Pinpoint the cell where the given text exists, returning its [x, y] midpoint coordinate. 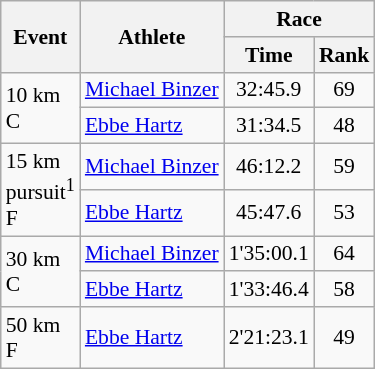
1'33:46.4 [269, 290]
1'35:00.1 [269, 254]
58 [344, 290]
53 [344, 213]
32:45.9 [269, 90]
45:47.6 [269, 213]
10 km C [40, 108]
46:12.2 [269, 167]
30 km C [40, 272]
31:34.5 [269, 126]
Time [269, 55]
50 km F [40, 338]
59 [344, 167]
Athlete [152, 36]
Event [40, 36]
15 km pursuit1 F [40, 190]
69 [344, 90]
Race [300, 19]
48 [344, 126]
49 [344, 338]
64 [344, 254]
Rank [344, 55]
2'21:23.1 [269, 338]
